Determine the (x, y) coordinate at the center of the cell enclosing the given text.  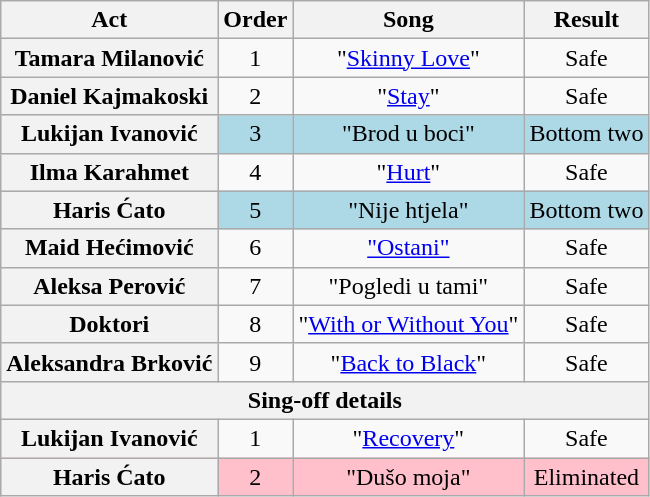
Tamara Milanović (110, 58)
"Hurt" (408, 172)
4 (256, 172)
Maid Hećimović (110, 248)
Act (110, 20)
8 (256, 324)
Eliminated (586, 477)
Aleksa Perović (110, 286)
Result (586, 20)
5 (256, 210)
Sing-off details (325, 400)
Doktori (110, 324)
"Recovery" (408, 438)
"Skinny Love" (408, 58)
Ilma Karahmet (110, 172)
Order (256, 20)
"Stay" (408, 96)
"Nije htjela" (408, 210)
7 (256, 286)
"Back to Black" (408, 362)
3 (256, 134)
"Pogledi u tami" (408, 286)
"Dušo moja" (408, 477)
9 (256, 362)
Daniel Kajmakoski (110, 96)
6 (256, 248)
"Brod u boci" (408, 134)
Aleksandra Brković (110, 362)
"Ostani" (408, 248)
Song (408, 20)
"With or Without You" (408, 324)
